From the cell containing the given text, extract its center point as (X, Y) coordinate. 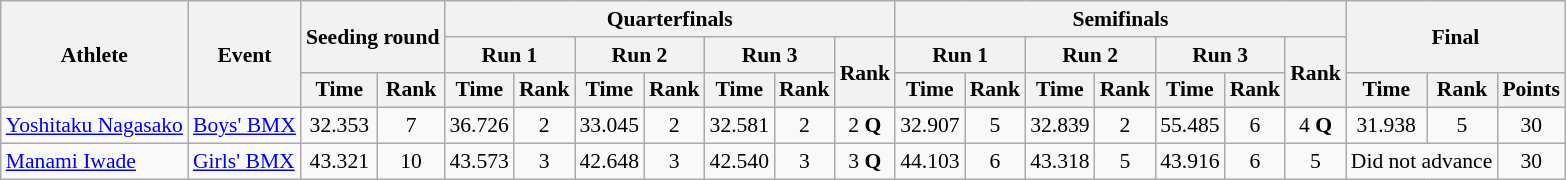
32.907 (930, 126)
36.726 (478, 126)
Points (1531, 90)
43.916 (1190, 162)
Athlete (94, 54)
43.318 (1060, 162)
32.353 (340, 126)
33.045 (608, 126)
32.581 (740, 126)
10 (412, 162)
Yoshitaku Nagasako (94, 126)
43.573 (478, 162)
55.485 (1190, 126)
42.540 (740, 162)
7 (412, 126)
44.103 (930, 162)
Final (1456, 36)
Girls' BMX (244, 162)
Quarterfinals (670, 19)
4 Q (1316, 126)
2 Q (866, 126)
Boys' BMX (244, 126)
Event (244, 54)
43.321 (340, 162)
3 Q (866, 162)
32.839 (1060, 126)
Did not advance (1422, 162)
Seeding round (373, 36)
Manami Iwade (94, 162)
42.648 (608, 162)
Semifinals (1120, 19)
31.938 (1386, 126)
